Detect which cell encompasses the target text, then output its (x, y) center coordinate. 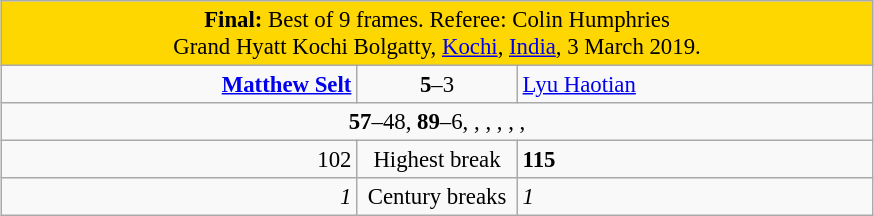
5–3 (438, 85)
57–48, 89–6, , , , , , (437, 122)
Lyu Haotian (695, 85)
115 (695, 160)
Matthew Selt (179, 85)
Final: Best of 9 frames. Referee: Colin Humphries Grand Hyatt Kochi Bolgatty, Kochi, India, 3 March 2019. (437, 34)
102 (179, 160)
Highest break (438, 160)
Century breaks (438, 197)
